Extract the (X, Y) coordinate from the center of the cell holding the provided text.  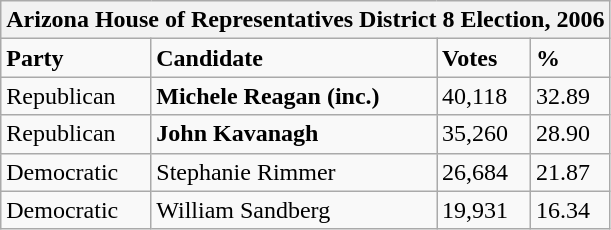
Party (76, 58)
26,684 (484, 172)
Arizona House of Representatives District 8 Election, 2006 (306, 20)
16.34 (570, 210)
Candidate (294, 58)
Michele Reagan (inc.) (294, 96)
40,118 (484, 96)
28.90 (570, 134)
21.87 (570, 172)
John Kavanagh (294, 134)
Votes (484, 58)
Stephanie Rimmer (294, 172)
19,931 (484, 210)
35,260 (484, 134)
William Sandberg (294, 210)
32.89 (570, 96)
% (570, 58)
